Find where the given text appears and provide that cell's center as [x, y] coordinate. 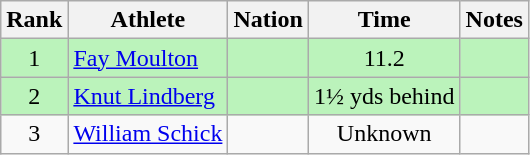
William Schick [148, 134]
Fay Moulton [148, 58]
2 [34, 96]
Time [384, 20]
Unknown [384, 134]
Knut Lindberg [148, 96]
1 [34, 58]
1½ yds behind [384, 96]
Athlete [148, 20]
3 [34, 134]
11.2 [384, 58]
Nation [268, 20]
Rank [34, 20]
Notes [494, 20]
